From the cell containing the given text, extract its center point as [x, y] coordinate. 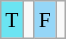
T [12, 20]
F [45, 20]
